Scan for the cell matching the given text and deliver its (x, y) coordinate at center. 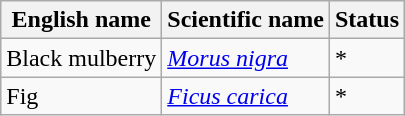
Fig (82, 96)
Status (366, 20)
Ficus carica (246, 96)
Scientific name (246, 20)
English name (82, 20)
Morus nigra (246, 58)
Black mulberry (82, 58)
